Return the (x, y) coordinate for the center point of the cell that contains the specified text.  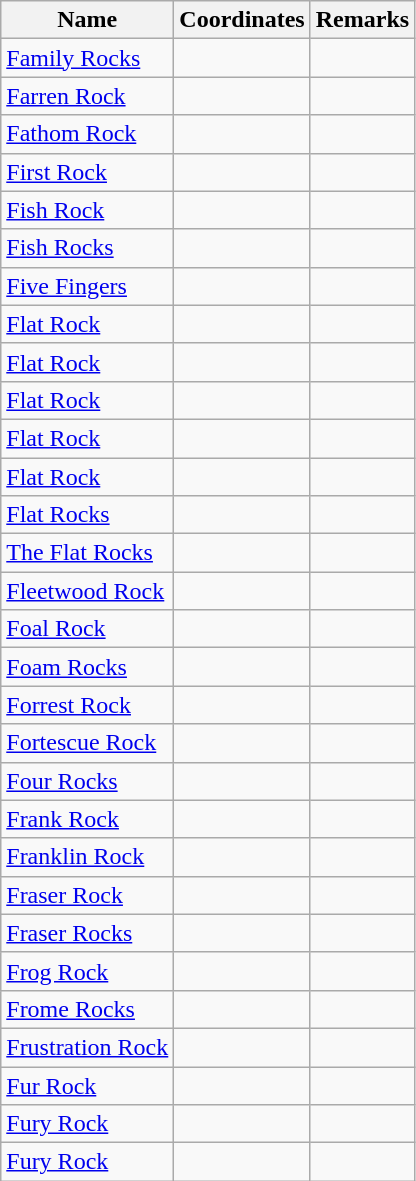
Fish Rock (88, 210)
Fraser Rocks (88, 933)
Foal Rock (88, 629)
Fortescue Rock (88, 743)
Flat Rocks (88, 515)
Fraser Rock (88, 895)
Family Rocks (88, 58)
Fish Rocks (88, 248)
The Flat Rocks (88, 553)
Frustration Rock (88, 1047)
Frank Rock (88, 819)
Four Rocks (88, 781)
Remarks (362, 20)
First Rock (88, 172)
Five Fingers (88, 286)
Franklin Rock (88, 857)
Coordinates (242, 20)
Fathom Rock (88, 134)
Name (88, 20)
Frog Rock (88, 971)
Frome Rocks (88, 1009)
Fleetwood Rock (88, 591)
Foam Rocks (88, 667)
Fur Rock (88, 1085)
Farren Rock (88, 96)
Forrest Rock (88, 705)
